Extract the [x, y] coordinate from the center of the cell holding the provided text.  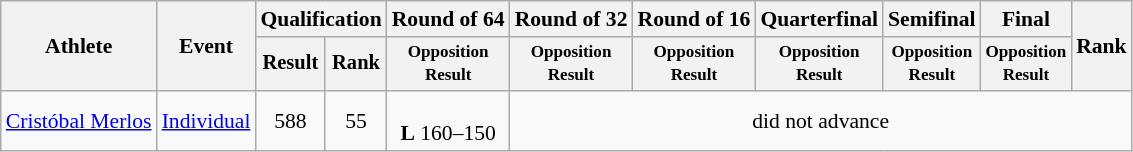
Event [206, 46]
Cristóbal Merlos [79, 120]
Athlete [79, 46]
Result [290, 64]
588 [290, 120]
Individual [206, 120]
L 160–150 [448, 120]
Final [1026, 19]
Qualification [320, 19]
55 [356, 120]
Semifinal [932, 19]
Round of 32 [572, 19]
Quarterfinal [819, 19]
Round of 64 [448, 19]
Round of 16 [694, 19]
did not advance [821, 120]
